Detect which cell encompasses the target text, then output its [X, Y] center coordinate. 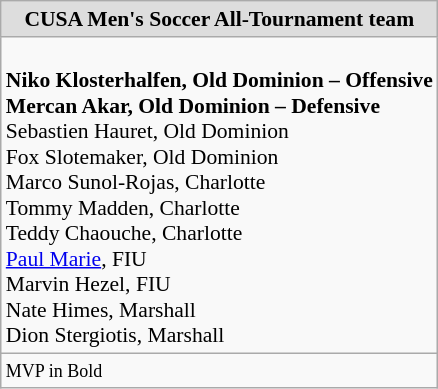
CUSA Men's Soccer All-Tournament team [220, 19]
MVP in Bold [220, 371]
